Find where the given text appears and provide that cell's center as [x, y] coordinate. 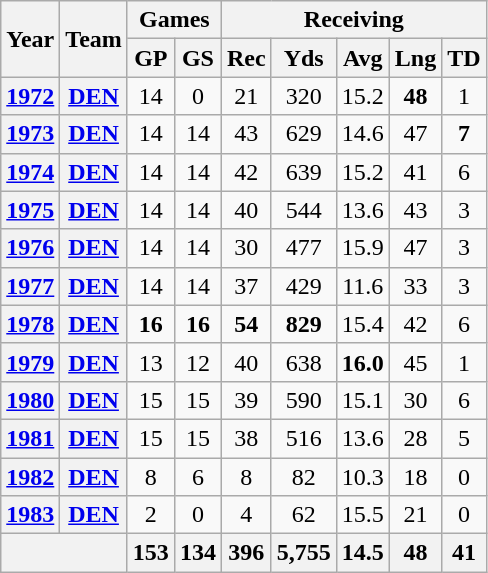
10.3 [362, 477]
Receiving [354, 20]
1980 [30, 400]
1976 [30, 248]
11.6 [362, 286]
45 [415, 362]
1979 [30, 362]
18 [415, 477]
38 [246, 438]
5 [464, 438]
629 [304, 134]
1974 [30, 172]
429 [304, 286]
1981 [30, 438]
15.9 [362, 248]
Avg [362, 58]
639 [304, 172]
153 [150, 553]
1972 [30, 96]
GP [150, 58]
GS [198, 58]
1982 [30, 477]
TD [464, 58]
544 [304, 210]
829 [304, 324]
15.4 [362, 324]
16.0 [362, 362]
320 [304, 96]
4 [246, 515]
396 [246, 553]
7 [464, 134]
15.5 [362, 515]
Yds [304, 58]
Rec [246, 58]
37 [246, 286]
54 [246, 324]
14.5 [362, 553]
62 [304, 515]
Year [30, 39]
14.6 [362, 134]
Team [94, 39]
1977 [30, 286]
82 [304, 477]
638 [304, 362]
1975 [30, 210]
13 [150, 362]
590 [304, 400]
28 [415, 438]
2 [150, 515]
1978 [30, 324]
1983 [30, 515]
477 [304, 248]
516 [304, 438]
Games [174, 20]
1973 [30, 134]
33 [415, 286]
39 [246, 400]
134 [198, 553]
5,755 [304, 553]
Lng [415, 58]
12 [198, 362]
15.1 [362, 400]
